Pinpoint the cell where the given text exists, returning its [X, Y] midpoint coordinate. 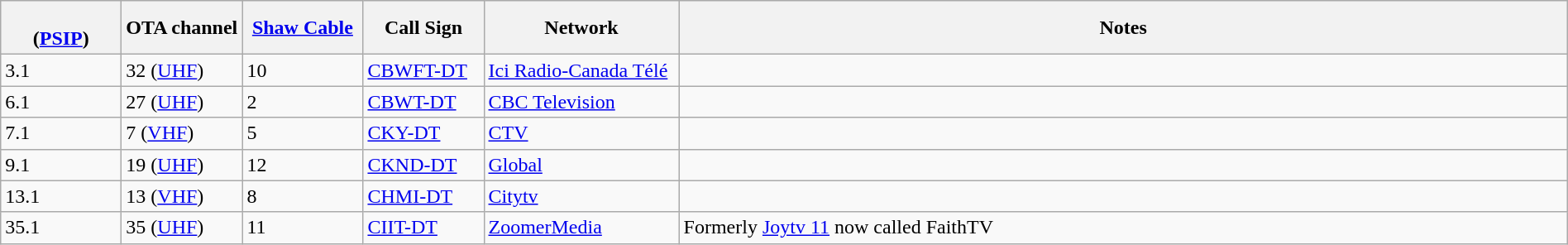
Notes [1123, 28]
Global [581, 165]
Formerly Joytv 11 now called FaithTV [1123, 228]
3.1 [61, 70]
9.1 [61, 165]
19 (UHF) [182, 165]
CBWT-DT [423, 102]
35.1 [61, 228]
CHMI-DT [423, 196]
Citytv [581, 196]
(PSIP) [61, 28]
11 [303, 228]
ZoomerMedia [581, 228]
7.1 [61, 133]
CBC Television [581, 102]
10 [303, 70]
Call Sign [423, 28]
CBWFT-DT [423, 70]
2 [303, 102]
12 [303, 165]
7 (VHF) [182, 133]
6.1 [61, 102]
8 [303, 196]
5 [303, 133]
13 (VHF) [182, 196]
13.1 [61, 196]
Ici Radio-Canada Télé [581, 70]
Network [581, 28]
CIIT-DT [423, 228]
Shaw Cable [303, 28]
27 (UHF) [182, 102]
OTA channel [182, 28]
CTV [581, 133]
CKND-DT [423, 165]
35 (UHF) [182, 228]
CKY-DT [423, 133]
32 (UHF) [182, 70]
